Pinpoint the cell where the given text exists, returning its (x, y) midpoint coordinate. 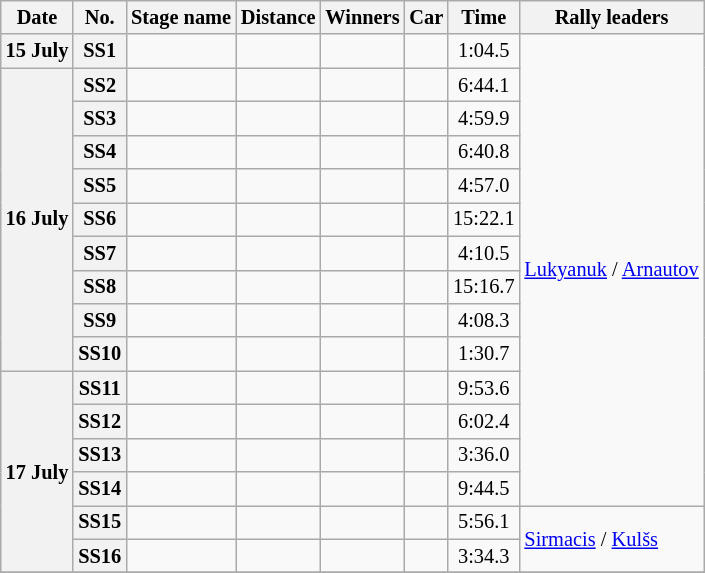
6:02.4 (484, 421)
16 July (38, 220)
SS13 (100, 455)
Rally leaders (611, 17)
Date (38, 17)
9:53.6 (484, 388)
SS6 (100, 219)
9:44.5 (484, 489)
SS11 (100, 388)
3:34.3 (484, 556)
Lukyanuk / Arnautov (611, 270)
Sirmacis / Kulšs (611, 538)
15 July (38, 51)
4:59.9 (484, 118)
SS1 (100, 51)
3:36.0 (484, 455)
SS10 (100, 354)
SS4 (100, 152)
SS16 (100, 556)
6:44.1 (484, 85)
SS15 (100, 522)
Winners (362, 17)
SS8 (100, 287)
No. (100, 17)
17 July (38, 472)
15:22.1 (484, 219)
15:16.7 (484, 287)
SS2 (100, 85)
Time (484, 17)
4:08.3 (484, 320)
Stage name (181, 17)
6:40.8 (484, 152)
SS3 (100, 118)
4:10.5 (484, 253)
Car (426, 17)
SS9 (100, 320)
SS7 (100, 253)
1:04.5 (484, 51)
SS14 (100, 489)
Distance (278, 17)
SS5 (100, 186)
SS12 (100, 421)
5:56.1 (484, 522)
1:30.7 (484, 354)
4:57.0 (484, 186)
